Return (x, y) of the center of cell containing provided text 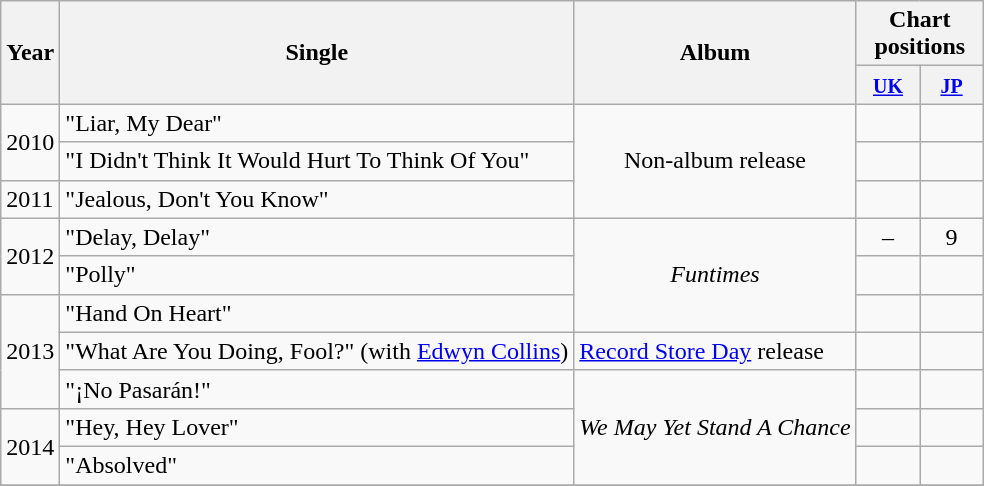
2011 (30, 199)
"Hand On Heart" (317, 313)
"Jealous, Don't You Know" (317, 199)
JP (952, 85)
"Polly" (317, 275)
We May Yet Stand A Chance (715, 427)
– (888, 237)
"Hey, Hey Lover" (317, 427)
9 (952, 237)
2012 (30, 256)
Single (317, 52)
Record Store Day release (715, 351)
"¡No Pasarán!" (317, 389)
2013 (30, 351)
2014 (30, 446)
"I Didn't Think It Would Hurt To Think Of You" (317, 161)
"Delay, Delay" (317, 237)
Album (715, 52)
"Absolved" (317, 465)
Non-album release (715, 161)
UK (888, 85)
Chart positions (920, 34)
Year (30, 52)
"Liar, My Dear" (317, 123)
2010 (30, 142)
Funtimes (715, 275)
"What Are You Doing, Fool?" (with Edwyn Collins) (317, 351)
